Pinpoint the cell where the given text exists, returning its [X, Y] midpoint coordinate. 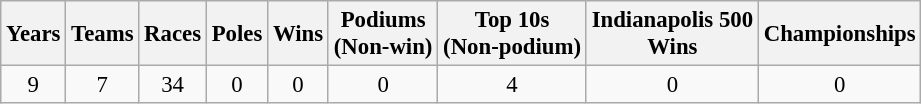
Races [173, 34]
4 [512, 85]
Wins [298, 34]
Poles [236, 34]
9 [34, 85]
Podiums(Non-win) [382, 34]
Years [34, 34]
Indianapolis 500Wins [672, 34]
34 [173, 85]
Top 10s(Non-podium) [512, 34]
Championships [840, 34]
Teams [102, 34]
7 [102, 85]
